Find where the given text appears and provide that cell's center as [x, y] coordinate. 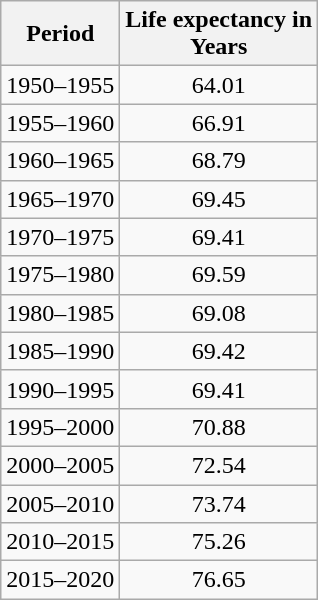
69.42 [219, 351]
1965–1970 [60, 199]
69.59 [219, 275]
2000–2005 [60, 465]
Life expectancy inYears [219, 34]
1990–1995 [60, 389]
68.79 [219, 161]
75.26 [219, 542]
73.74 [219, 503]
2010–2015 [60, 542]
69.08 [219, 313]
1960–1965 [60, 161]
1980–1985 [60, 313]
1975–1980 [60, 275]
1970–1975 [60, 237]
70.88 [219, 427]
1995–2000 [60, 427]
72.54 [219, 465]
1955–1960 [60, 123]
69.45 [219, 199]
1950–1955 [60, 85]
76.65 [219, 580]
2005–2010 [60, 503]
64.01 [219, 85]
66.91 [219, 123]
2015–2020 [60, 580]
Period [60, 34]
1985–1990 [60, 351]
